Locate the cell with the specified text and output its (X, Y) center coordinate. 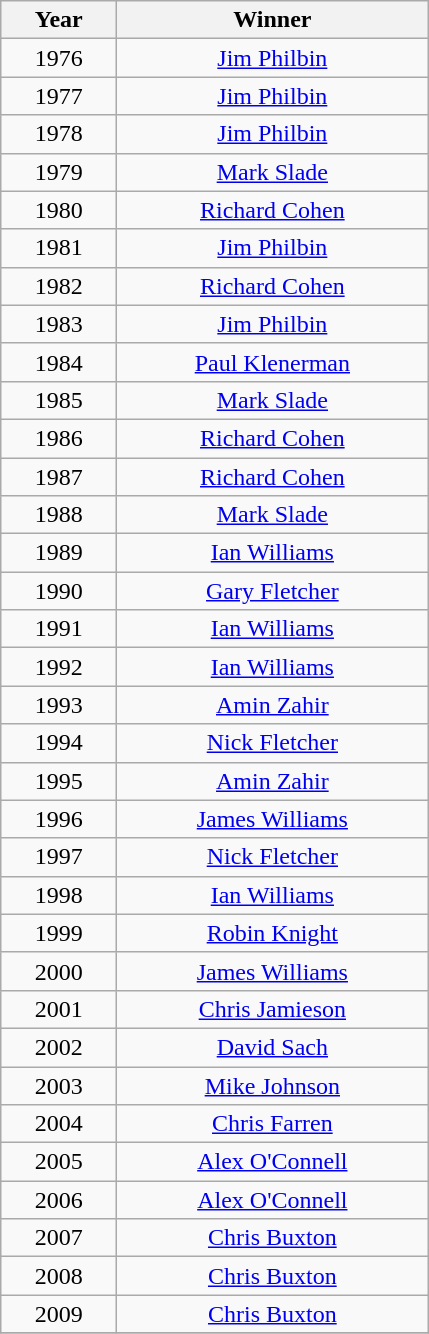
1980 (59, 210)
2003 (59, 1085)
1976 (59, 58)
Year (59, 20)
1994 (59, 743)
1988 (59, 515)
1981 (59, 248)
1995 (59, 781)
1997 (59, 857)
Chris Jamieson (272, 1009)
Chris Farren (272, 1124)
2000 (59, 971)
1987 (59, 477)
1983 (59, 324)
Mike Johnson (272, 1085)
1982 (59, 286)
Robin Knight (272, 933)
1986 (59, 438)
1984 (59, 362)
1993 (59, 705)
2009 (59, 1314)
2002 (59, 1047)
Winner (272, 20)
1996 (59, 819)
1998 (59, 895)
1989 (59, 553)
2007 (59, 1238)
Paul Klenerman (272, 362)
Gary Fletcher (272, 591)
1979 (59, 172)
1999 (59, 933)
David Sach (272, 1047)
1992 (59, 667)
2004 (59, 1124)
1990 (59, 591)
2008 (59, 1276)
2005 (59, 1162)
2001 (59, 1009)
2006 (59, 1200)
1978 (59, 134)
1985 (59, 400)
1977 (59, 96)
1991 (59, 629)
